Capture the cell that displays the provided text and extract its [x, y] central coordinate. 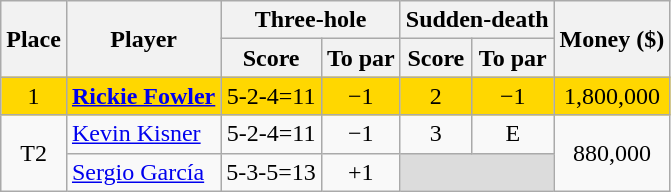
Rickie Fowler [143, 96]
5-3-5=13 [272, 172]
E [512, 134]
Sudden-death [477, 20]
Place [34, 39]
T2 [34, 153]
Money ($) [612, 39]
+1 [360, 172]
3 [436, 134]
Kevin Kisner [143, 134]
Sergio García [143, 172]
2 [436, 96]
Three-hole [310, 20]
1,800,000 [612, 96]
Player [143, 39]
880,000 [612, 153]
1 [34, 96]
